For the text-containing cell, return its midpoint in (X, Y) coordinate format. 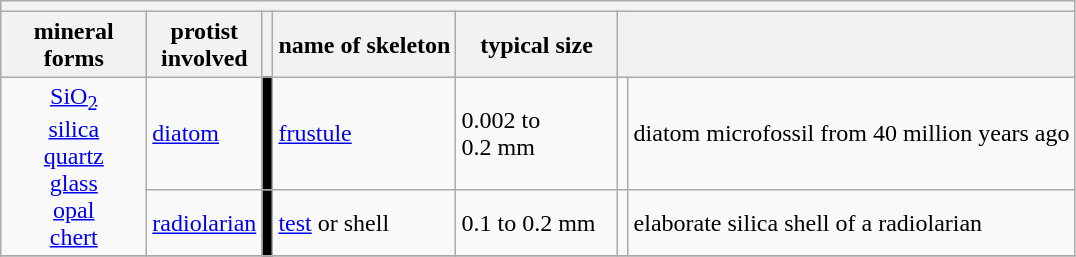
0.002 to 0.2 mm (536, 134)
0.1 to 0.2 mm (536, 223)
elaborate silica shell of a radiolarian (852, 223)
protistinvolved (204, 44)
diatom microfossil from 40 million years ago (852, 134)
frustule (364, 134)
SiO2silicaquartzglassopalchert (74, 166)
typical size (536, 44)
radiolarian (204, 223)
diatom (204, 134)
name of skeleton (364, 44)
test or shell (364, 223)
mineralforms (74, 44)
